Scan for the cell matching the given text and deliver its [x, y] coordinate at center. 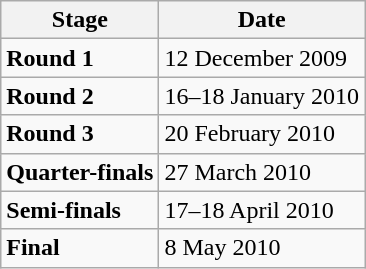
Round 2 [80, 96]
Semi-finals [80, 210]
Final [80, 248]
Round 3 [80, 134]
12 December 2009 [262, 58]
20 February 2010 [262, 134]
8 May 2010 [262, 248]
Round 1 [80, 58]
Quarter-finals [80, 172]
27 March 2010 [262, 172]
Date [262, 20]
Stage [80, 20]
17–18 April 2010 [262, 210]
16–18 January 2010 [262, 96]
